For the text-containing cell, return its midpoint in [X, Y] coordinate format. 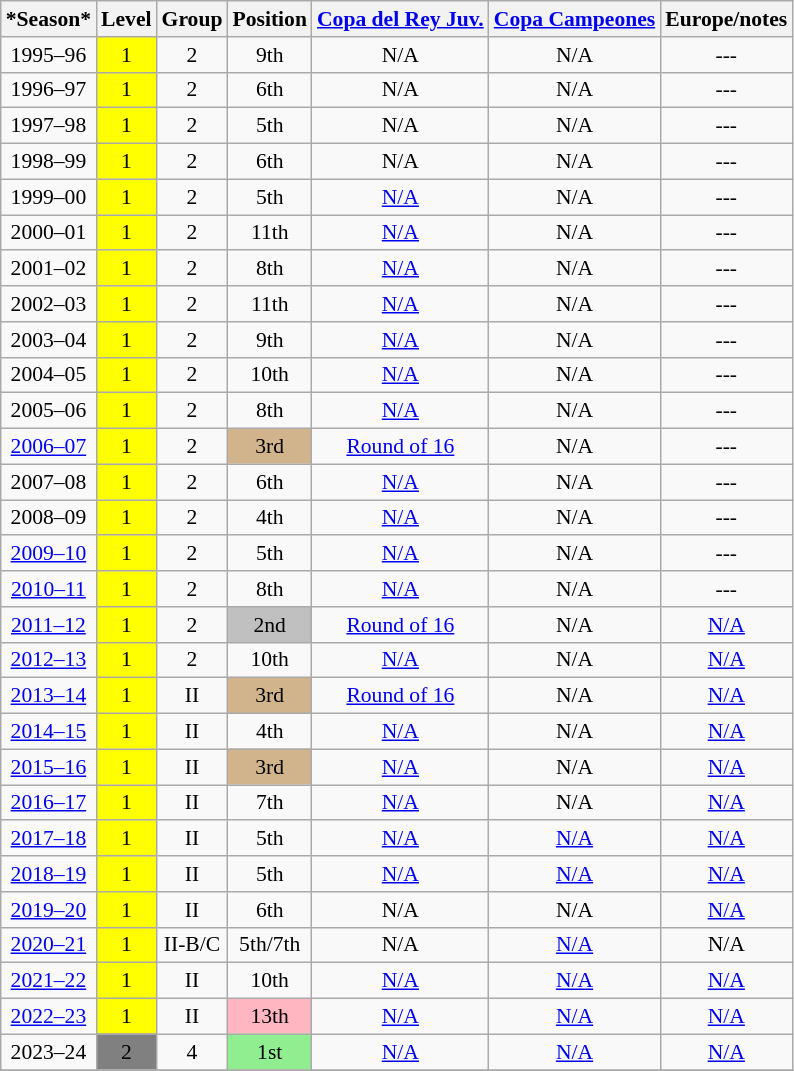
2011–12 [48, 625]
5th/7th [269, 945]
Group [192, 19]
2007–08 [48, 482]
1995–96 [48, 55]
2016–17 [48, 803]
2006–07 [48, 447]
2008–09 [48, 518]
Copa del Rey Juv. [400, 19]
2023–24 [48, 1052]
Copa Campeones [574, 19]
Position [269, 19]
1998–99 [48, 162]
2012–13 [48, 660]
2014–15 [48, 732]
2003–04 [48, 340]
2001–02 [48, 269]
2018–19 [48, 874]
*Season* [48, 19]
2nd [269, 625]
2022–23 [48, 1017]
1997–98 [48, 126]
2017–18 [48, 839]
Europe/notes [726, 19]
II-B/C [192, 945]
Level [126, 19]
2005–06 [48, 411]
1st [269, 1052]
1999–00 [48, 197]
4 [192, 1052]
13th [269, 1017]
7th [269, 803]
2020–21 [48, 945]
2015–16 [48, 767]
2019–20 [48, 910]
1996–97 [48, 90]
2000–01 [48, 233]
2010–11 [48, 589]
2009–10 [48, 554]
2013–14 [48, 696]
2002–03 [48, 304]
2004–05 [48, 375]
2021–22 [48, 981]
